Return the (x, y) coordinate for the center point of the cell that contains the specified text.  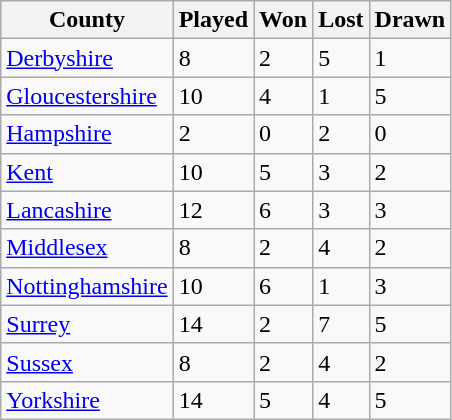
Played (213, 20)
Yorkshire (87, 400)
12 (213, 210)
Middlesex (87, 248)
Hampshire (87, 134)
Won (284, 20)
Lost (341, 20)
Lancashire (87, 210)
Gloucestershire (87, 96)
County (87, 20)
Drawn (410, 20)
Derbyshire (87, 58)
Surrey (87, 324)
Sussex (87, 362)
7 (341, 324)
Kent (87, 172)
Nottinghamshire (87, 286)
